Return (X, Y) of the center of cell containing provided text 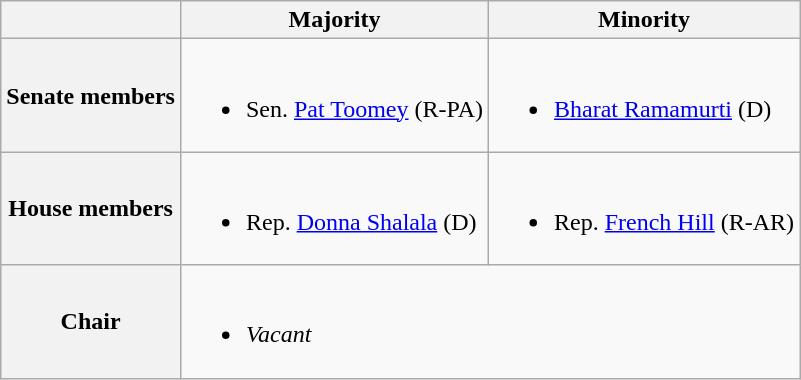
Rep. Donna Shalala (D) (334, 208)
Bharat Ramamurti (D) (644, 96)
Rep. French Hill (R-AR) (644, 208)
Chair (91, 322)
Sen. Pat Toomey (R-PA) (334, 96)
Minority (644, 20)
Majority (334, 20)
Vacant (490, 322)
House members (91, 208)
Senate members (91, 96)
